Extract the [X, Y] coordinate from the center of the cell holding the provided text.  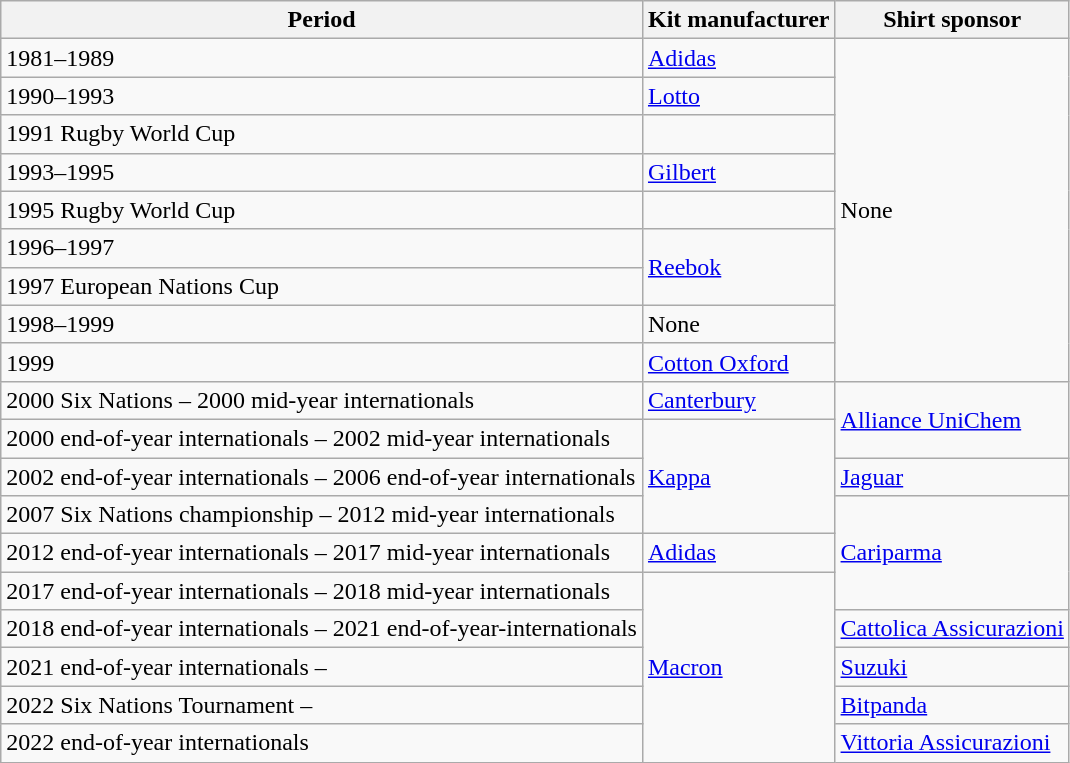
1995 Rugby World Cup [322, 210]
2022 Six Nations Tournament – [322, 705]
Kit manufacturer [738, 20]
Macron [738, 667]
1996–1997 [322, 248]
1990–1993 [322, 96]
1991 Rugby World Cup [322, 134]
2022 end-of-year internationals [322, 743]
Suzuki [952, 667]
1993–1995 [322, 172]
2000 end-of-year internationals – 2002 mid-year internationals [322, 438]
Gilbert [738, 172]
Shirt sponsor [952, 20]
2007 Six Nations championship – 2012 mid-year internationals [322, 515]
Canterbury [738, 400]
Lotto [738, 96]
Kappa [738, 476]
1981–1989 [322, 58]
2012 end-of-year internationals – 2017 mid-year internationals [322, 553]
Period [322, 20]
Alliance UniChem [952, 419]
Vittoria Assicurazioni [952, 743]
Cotton Oxford [738, 362]
2018 end-of-year internationals – 2021 end-of-year-internationals [322, 629]
2000 Six Nations – 2000 mid-year internationals [322, 400]
1999 [322, 362]
Bitpanda [952, 705]
1998–1999 [322, 324]
Cattolica Assicurazioni [952, 629]
Jaguar [952, 477]
Reebok [738, 267]
2021 end-of-year internationals – [322, 667]
Cariparma [952, 553]
2017 end-of-year internationals – 2018 mid-year internationals [322, 591]
1997 European Nations Cup [322, 286]
2002 end-of-year internationals – 2006 end-of-year internationals [322, 477]
